Search for the cell housing the specified text and yield its (x, y) center coordinate. 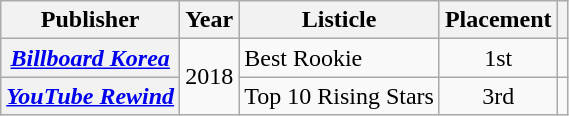
Best Rookie (340, 58)
Listicle (340, 20)
Year (210, 20)
Placement (498, 20)
Publisher (90, 20)
YouTube Rewind (90, 96)
Billboard Korea (90, 58)
Top 10 Rising Stars (340, 96)
1st (498, 58)
2018 (210, 77)
3rd (498, 96)
